Capture the cell that displays the provided text and extract its [x, y] central coordinate. 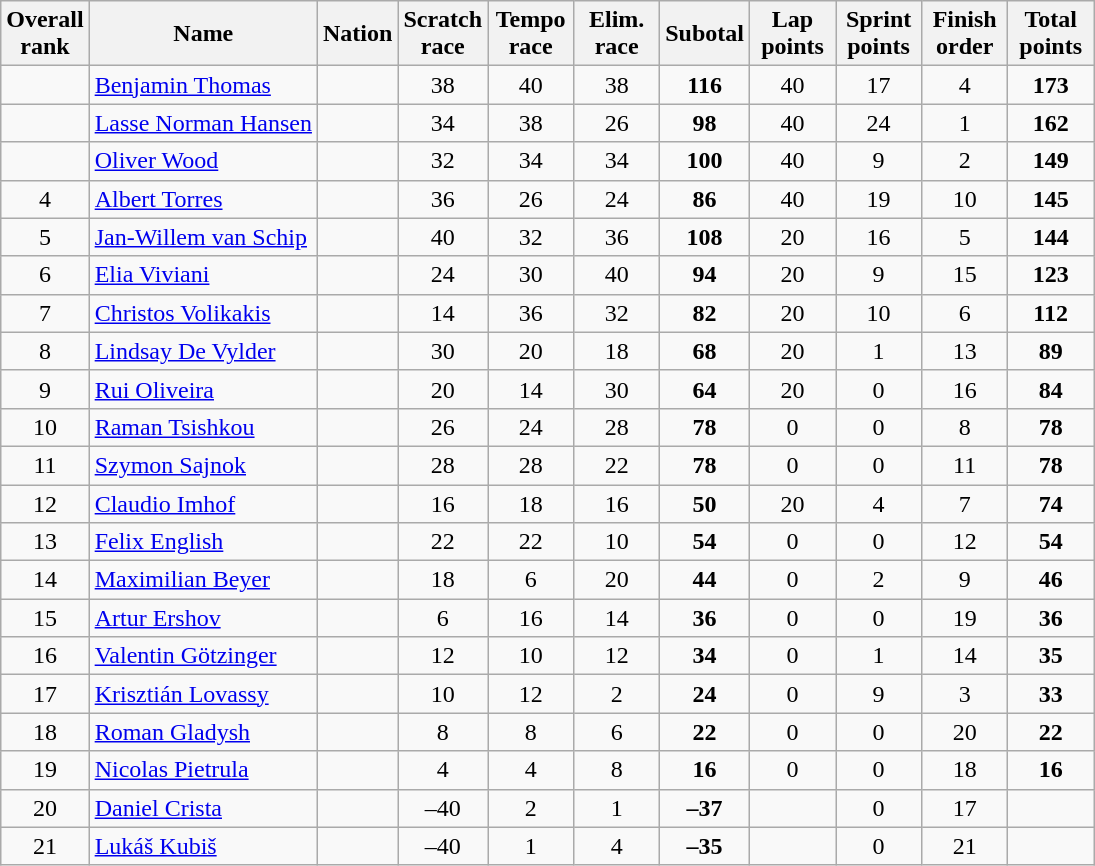
Elim. race [617, 34]
108 [705, 237]
Benjamin Thomas [203, 85]
Lindsay De Vylder [203, 351]
68 [705, 351]
Albert Torres [203, 199]
3 [965, 694]
–35 [705, 846]
Subotal [705, 34]
162 [1051, 123]
Jan-Willem van Schip [203, 237]
Elia Viviani [203, 275]
89 [1051, 351]
Valentin Götzinger [203, 656]
Artur Ershov [203, 618]
84 [1051, 389]
Maximilian Beyer [203, 580]
64 [705, 389]
33 [1051, 694]
100 [705, 161]
173 [1051, 85]
Oliver Wood [203, 161]
98 [705, 123]
Nation [357, 34]
50 [705, 503]
Overall rank [45, 34]
Nicolas Pietrula [203, 770]
Rui Oliveira [203, 389]
Lasse Norman Hansen [203, 123]
Roman Gladysh [203, 732]
86 [705, 199]
94 [705, 275]
Krisztián Lovassy [203, 694]
Scratch race [443, 34]
Szymon Sajnok [203, 465]
Daniel Crista [203, 808]
Christos Volikakis [203, 313]
46 [1051, 580]
Claudio Imhof [203, 503]
123 [1051, 275]
Tempo race [531, 34]
74 [1051, 503]
149 [1051, 161]
Finish order [965, 34]
Felix English [203, 542]
116 [705, 85]
–37 [705, 808]
Sprint points [879, 34]
112 [1051, 313]
44 [705, 580]
82 [705, 313]
Lukáš Kubiš [203, 846]
Raman Tsishkou [203, 427]
Total points [1051, 34]
Name [203, 34]
145 [1051, 199]
144 [1051, 237]
Lap points [792, 34]
35 [1051, 656]
